Provide the (x, y) coordinate of the cell's center where the given text is located.  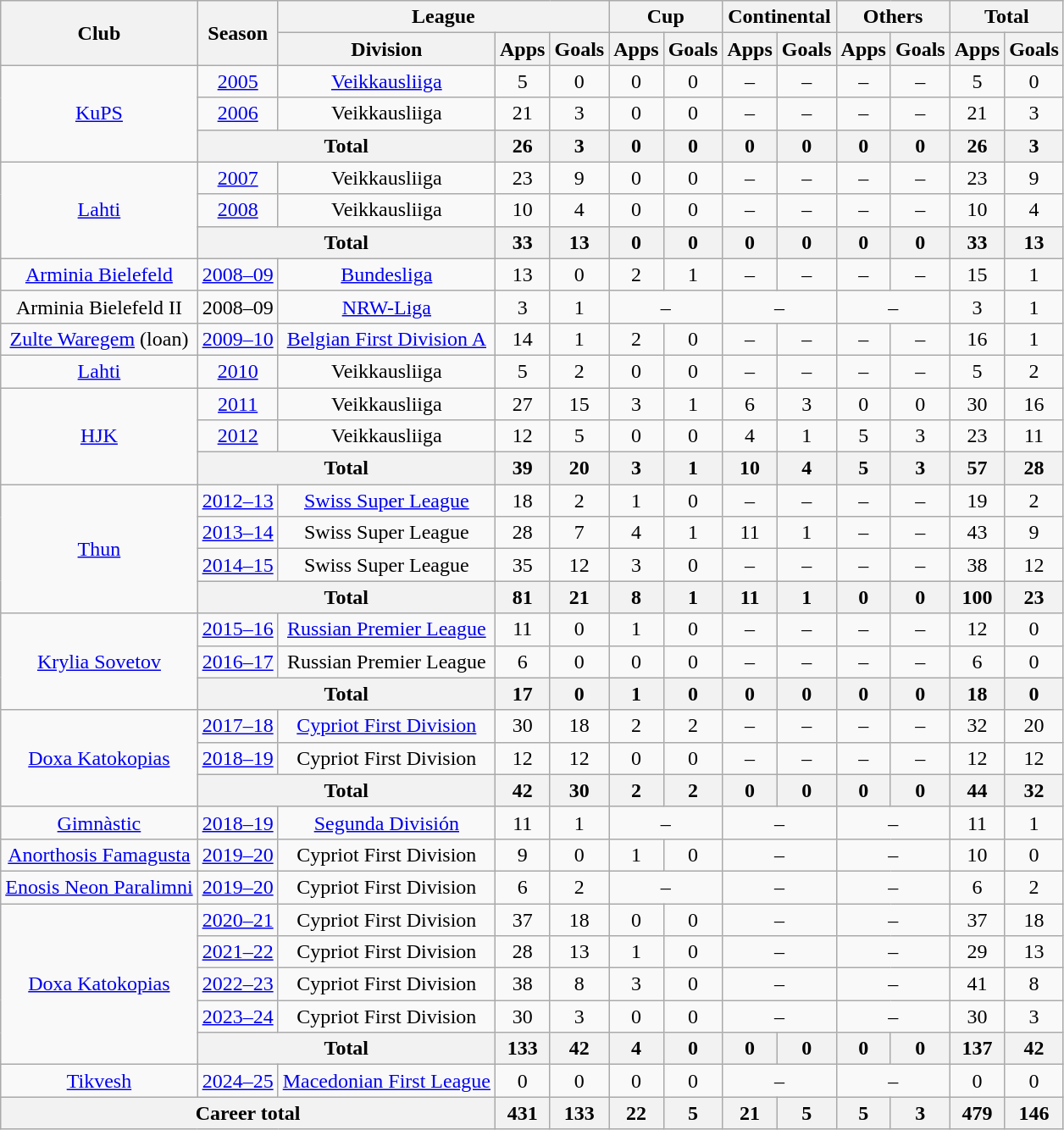
2007 (237, 178)
2012 (237, 436)
81 (523, 597)
Anorthosis Famagusta (99, 855)
2009–10 (237, 339)
43 (977, 533)
479 (977, 1113)
Enosis Neon Paralimni (99, 887)
146 (1034, 1113)
19 (977, 501)
35 (523, 565)
HJK (99, 436)
41 (977, 984)
Career total (248, 1113)
100 (977, 597)
2008 (237, 210)
2022–23 (237, 984)
431 (523, 1113)
2010 (237, 371)
Club (99, 33)
22 (636, 1113)
NRW-Liga (386, 307)
Continental (779, 17)
League (443, 17)
137 (977, 1049)
Segunda División (386, 823)
2006 (237, 114)
Zulte Waregem (loan) (99, 339)
39 (523, 468)
14 (523, 339)
Season (237, 33)
2015–16 (237, 629)
44 (977, 790)
Krylia Sovetov (99, 662)
7 (579, 533)
2012–13 (237, 501)
Belgian First Division A (386, 339)
Division (386, 49)
27 (523, 404)
29 (977, 952)
Others (893, 17)
57 (977, 468)
2017–18 (237, 726)
2016–17 (237, 662)
Bundesliga (386, 274)
2023–24 (237, 1016)
2013–14 (237, 533)
Arminia Bielefeld II (99, 307)
Thun (99, 549)
2024–25 (237, 1081)
Gimnàstic (99, 823)
Macedonian First League (386, 1081)
Tikvesh (99, 1081)
2020–21 (237, 919)
2011 (237, 404)
2014–15 (237, 565)
KuPS (99, 114)
17 (523, 694)
2021–22 (237, 952)
Arminia Bielefeld (99, 274)
Cup (666, 17)
2005 (237, 81)
